Locate the cell with the specified text and output its (x, y) center coordinate. 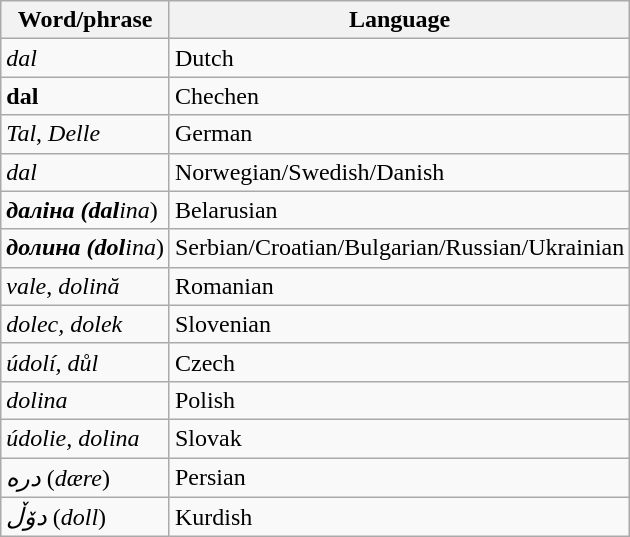
Serbian/Croatian/Bulgarian/Russian/Ukrainian (399, 248)
Chechen (399, 96)
Word/phrase (86, 20)
vale, dolină (86, 286)
údolie, dolina (86, 438)
Polish (399, 400)
даліна (dalina) (86, 210)
دۆڵ (doll) (86, 517)
Czech (399, 362)
Belarusian (399, 210)
údolí, důl (86, 362)
Slovak (399, 438)
dolec, dolek (86, 324)
Language (399, 20)
Tal, Delle (86, 134)
German (399, 134)
Romanian (399, 286)
Norwegian/Swedish/Danish (399, 172)
dolina (86, 400)
долина (dolina) (86, 248)
Slovenian (399, 324)
Kurdish (399, 517)
دره (dære) (86, 478)
Dutch (399, 58)
Persian (399, 478)
